Identify which cell holds the provided text, then report its (X, Y) central coordinate. 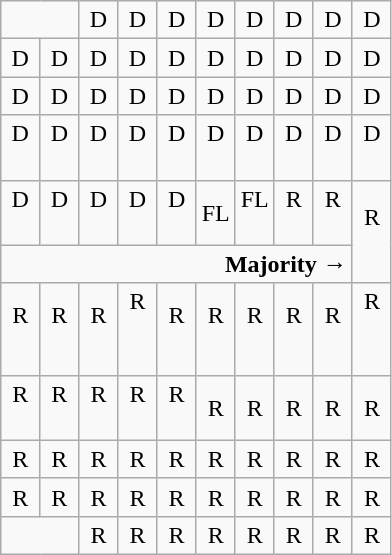
Majority → (177, 264)
